Return the (x, y) coordinate for the center point of the cell that contains the specified text.  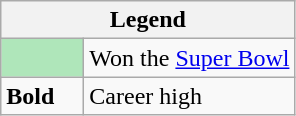
Bold (42, 96)
Won the Super Bowl (190, 58)
Legend (148, 20)
Career high (190, 96)
